Locate the cell with the specified text and output its [X, Y] center coordinate. 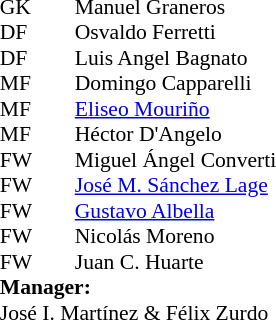
Luis Angel Bagnato [176, 58]
Domingo Capparelli [176, 83]
Nicolás Moreno [176, 237]
José M. Sánchez Lage [176, 185]
Héctor D'Angelo [176, 135]
Juan C. Huarte [176, 262]
Manager: [138, 287]
Gustavo Albella [176, 211]
Osvaldo Ferretti [176, 33]
Miguel Ángel Converti [176, 160]
Eliseo Mouriño [176, 109]
